Determine the [x, y] coordinate at the center of the cell enclosing the given text.  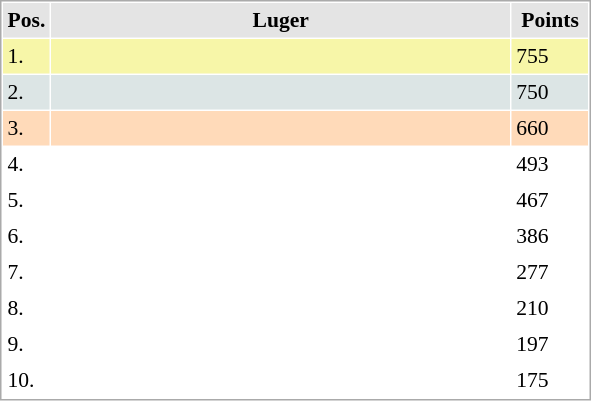
Luger [280, 20]
197 [550, 344]
175 [550, 380]
1. [26, 56]
210 [550, 308]
4. [26, 164]
750 [550, 92]
3. [26, 128]
467 [550, 200]
386 [550, 236]
277 [550, 272]
2. [26, 92]
7. [26, 272]
493 [550, 164]
6. [26, 236]
10. [26, 380]
660 [550, 128]
Points [550, 20]
5. [26, 200]
9. [26, 344]
8. [26, 308]
Pos. [26, 20]
755 [550, 56]
